Locate the cell with the specified text and output its [x, y] center coordinate. 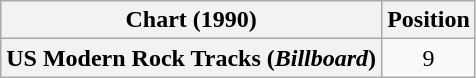
Position [429, 20]
Chart (1990) [192, 20]
9 [429, 58]
US Modern Rock Tracks (Billboard) [192, 58]
